Provide the (X, Y) coordinate of the cell's center where the given text is located.  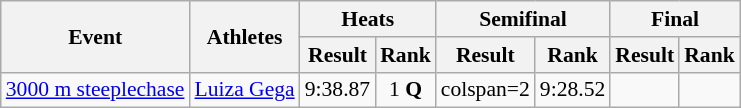
Athletes (245, 36)
colspan=2 (486, 90)
Heats (368, 19)
9:38.87 (338, 90)
9:28.52 (572, 90)
Event (96, 36)
3000 m steeplechase (96, 90)
Final (674, 19)
1 Q (406, 90)
Semifinal (524, 19)
Luiza Gega (245, 90)
